Find where the given text appears and provide that cell's center as (x, y) coordinate. 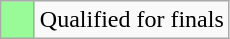
Qualified for finals (132, 20)
